Locate the cell with the specified text and output its [x, y] center coordinate. 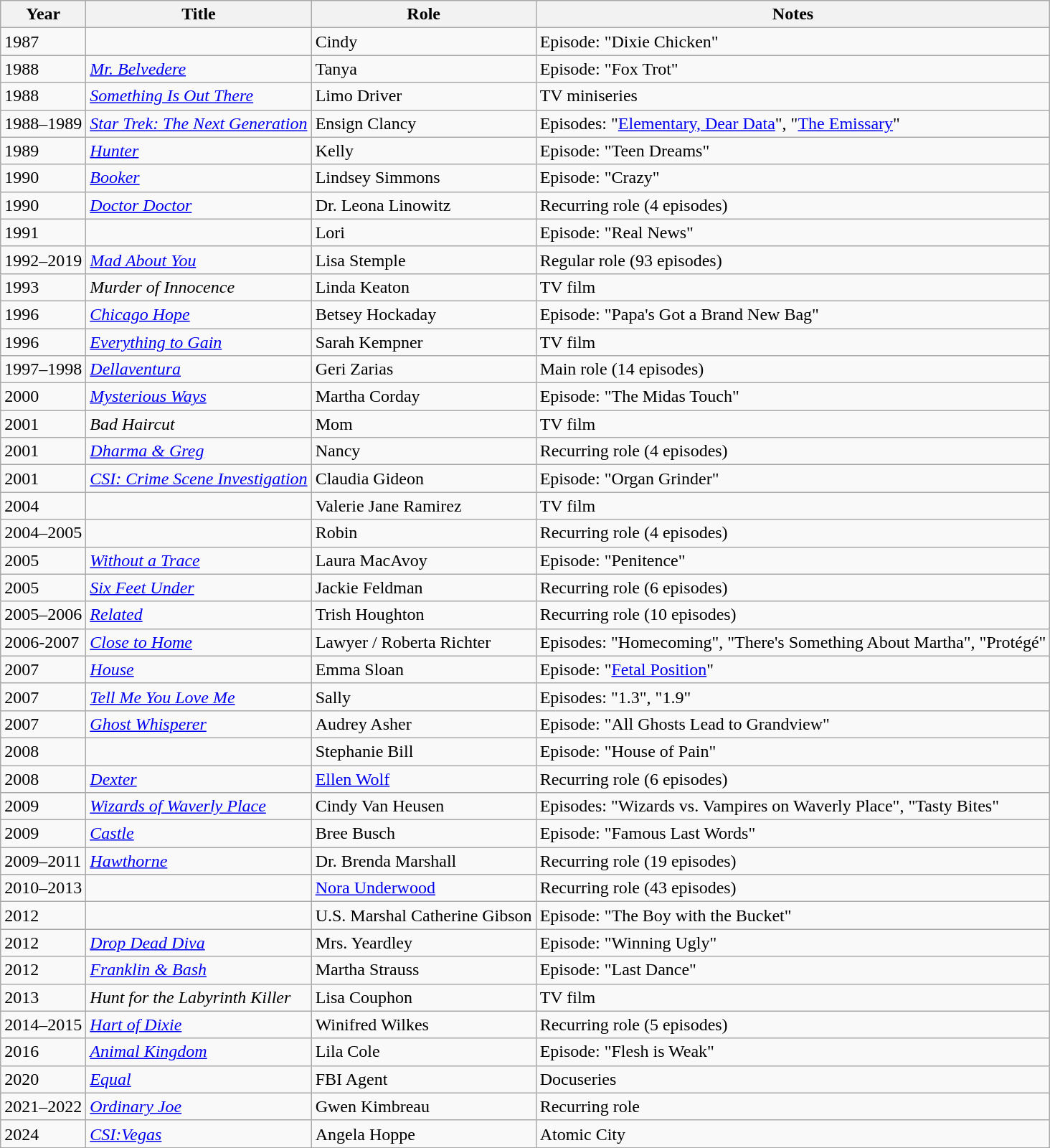
Laura MacAvoy [423, 560]
Mom [423, 424]
Robin [423, 533]
2024 [43, 1134]
Nancy [423, 451]
1993 [43, 287]
Sarah Kempner [423, 342]
Recurring role (43 episodes) [793, 888]
Wizards of Waverly Place [199, 806]
Geri Zarias [423, 370]
Ordinary Joe [199, 1106]
Title [199, 14]
Episode: "All Ghosts Lead to Grandview" [793, 724]
FBI Agent [423, 1079]
Episode: "Teen Dreams" [793, 151]
Hawthorne [199, 861]
Close to Home [199, 642]
Lori [423, 232]
Dellaventura [199, 370]
Recurring role (5 episodes) [793, 1025]
Recurring role [793, 1106]
1997–1998 [43, 370]
Episode: "Fetal Position" [793, 669]
Episodes: "1.3", "1.9" [793, 697]
Hart of Dixie [199, 1025]
Hunt for the Labyrinth Killer [199, 997]
Lisa Couphon [423, 997]
Betsey Hockaday [423, 314]
Dharma & Greg [199, 451]
Episode: "Crazy" [793, 178]
Episode: "The Boy with the Bucket" [793, 916]
2004–2005 [43, 533]
Episode: "Organ Grinder" [793, 479]
Dr. Leona Linowitz [423, 205]
Episodes: "Wizards vs. Vampires on Waverly Place", "Tasty Bites" [793, 806]
2009–2011 [43, 861]
Gwen Kimbreau [423, 1106]
Linda Keaton [423, 287]
Winifred Wilkes [423, 1025]
Cindy [423, 42]
Episode: "Penitence" [793, 560]
House [199, 669]
Main role (14 episodes) [793, 370]
2000 [43, 397]
Episode: "Dixie Chicken" [793, 42]
Ghost Whisperer [199, 724]
Episode: "The Midas Touch" [793, 397]
CSI:Vegas [199, 1134]
TV miniseries [793, 96]
2010–2013 [43, 888]
Audrey Asher [423, 724]
Equal [199, 1079]
Something Is Out There [199, 96]
Lindsey Simmons [423, 178]
Episode: "Famous Last Words" [793, 834]
2004 [43, 506]
Lisa Stemple [423, 260]
Episodes: "Homecoming", "There's Something About Martha", "Protégé" [793, 642]
Role [423, 14]
Limo Driver [423, 96]
Without a Trace [199, 560]
Episode: "Last Dance" [793, 970]
Bad Haircut [199, 424]
Nora Underwood [423, 888]
Emma Sloan [423, 669]
Everything to Gain [199, 342]
Angela Hoppe [423, 1134]
Episode: "Fox Trot" [793, 69]
Claudia Gideon [423, 479]
1988–1989 [43, 123]
2016 [43, 1052]
Mysterious Ways [199, 397]
Episodes: "Elementary, Dear Data", "The Emissary" [793, 123]
1992–2019 [43, 260]
Doctor Doctor [199, 205]
Bree Busch [423, 834]
Mad About You [199, 260]
Stephanie Bill [423, 751]
Tell Me You Love Me [199, 697]
Episode: "House of Pain" [793, 751]
Dr. Brenda Marshall [423, 861]
2013 [43, 997]
2005–2006 [43, 615]
Kelly [423, 151]
Episode: "Papa's Got a Brand New Bag" [793, 314]
Lawyer / Roberta Richter [423, 642]
Atomic City [793, 1134]
U.S. Marshal Catherine Gibson [423, 916]
Martha Strauss [423, 970]
1991 [43, 232]
Animal Kingdom [199, 1052]
2006-2007 [43, 642]
Lila Cole [423, 1052]
1989 [43, 151]
Mrs. Yeardley [423, 943]
Drop Dead Diva [199, 943]
Star Trek: The Next Generation [199, 123]
Docuseries [793, 1079]
Regular role (93 episodes) [793, 260]
Dexter [199, 778]
Mr. Belvedere [199, 69]
Episode: "Flesh is Weak" [793, 1052]
Jackie Feldman [423, 588]
Chicago Hope [199, 314]
Related [199, 615]
Notes [793, 14]
Ellen Wolf [423, 778]
Franklin & Bash [199, 970]
1987 [43, 42]
Sally [423, 697]
2021–2022 [43, 1106]
Valerie Jane Ramirez [423, 506]
Tanya [423, 69]
Trish Houghton [423, 615]
Episode: "Real News" [793, 232]
Year [43, 14]
Castle [199, 834]
Martha Corday [423, 397]
Episode: "Winning Ugly" [793, 943]
CSI: Crime Scene Investigation [199, 479]
Six Feet Under [199, 588]
Recurring role (10 episodes) [793, 615]
2020 [43, 1079]
Hunter [199, 151]
Ensign Clancy [423, 123]
Booker [199, 178]
Recurring role (19 episodes) [793, 861]
Cindy Van Heusen [423, 806]
2014–2015 [43, 1025]
Murder of Innocence [199, 287]
